Search for the cell housing the specified text and yield its [x, y] center coordinate. 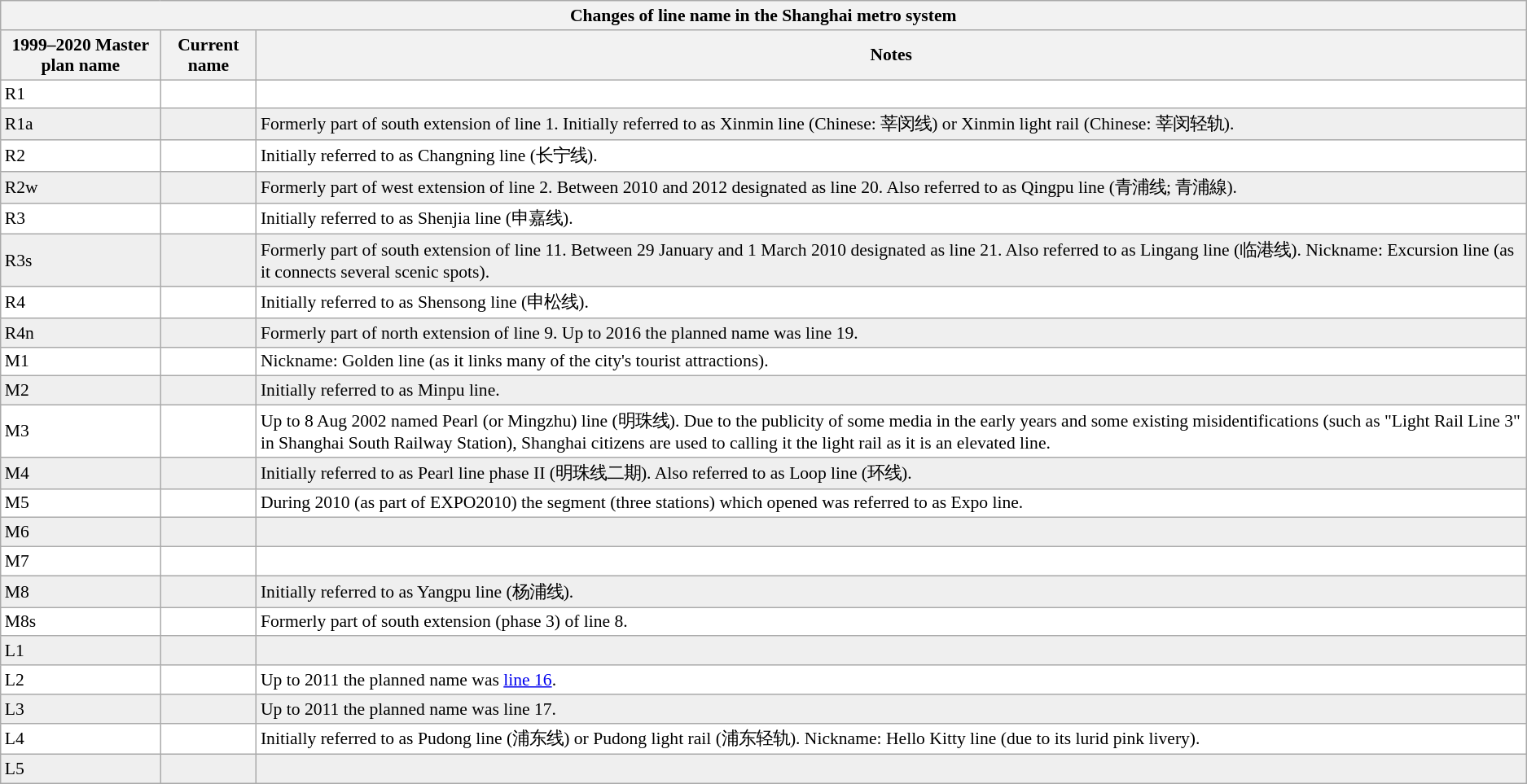
Initially referred to as Shenjia line (申嘉线). [891, 218]
R3s [81, 261]
M7 [81, 562]
R2w [81, 187]
L1 [81, 651]
R4n [81, 333]
Formerly part of south extension of line 1. Initially referred to as Xinmin line (Chinese: 莘闵线) or Xinmin light rail (Chinese: 莘闵轻轨). [891, 125]
M8s [81, 622]
During 2010 (as part of EXPO2010) the segment (three stations) which opened was referred to as Expo line. [891, 503]
M5 [81, 503]
Initially referred to as Changning line (长宁线). [891, 156]
Changes of line name in the Shanghai metro system [764, 15]
Up to 2011 the planned name was line 16. [891, 680]
M8 [81, 591]
1999–2020 Master plan name [81, 55]
R3 [81, 218]
M1 [81, 361]
Formerly part of south extension (phase 3) of line 8. [891, 622]
Formerly part of north extension of line 9. Up to 2016 the planned name was line 19. [891, 333]
Initially referred to as Yangpu line (杨浦线). [891, 591]
R4 [81, 303]
Initially referred to as Pudong line (浦东线) or Pudong light rail (浦东轻轨). Nickname: Hello Kitty line (due to its lurid pink livery). [891, 739]
L5 [81, 769]
M6 [81, 532]
L2 [81, 680]
M2 [81, 391]
Formerly part of west extension of line 2. Between 2010 and 2012 designated as line 20. Also referred to as Qingpu line (青浦线; 青浦線). [891, 187]
Nickname: Golden line (as it links many of the city's tourist attractions). [891, 361]
Up to 2011 the planned name was line 17. [891, 709]
R1 [81, 94]
M3 [81, 431]
R2 [81, 156]
M4 [81, 474]
Initially referred to as Minpu line. [891, 391]
Current name [208, 55]
Initially referred to as Shensong line (申松线). [891, 303]
Initially referred to as Pearl line phase II (明珠线二期). Also referred to as Loop line (环线). [891, 474]
R1a [81, 125]
L4 [81, 739]
Notes [891, 55]
L3 [81, 709]
